Find where the given text appears and provide that cell's center as (x, y) coordinate. 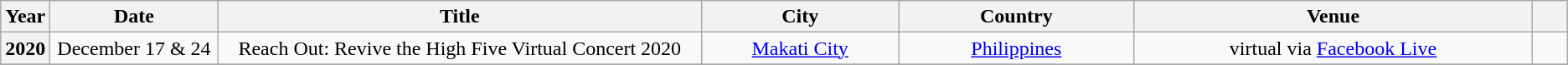
December 17 & 24 (134, 48)
City (800, 17)
Year (25, 17)
Reach Out: Revive the High Five Virtual Concert 2020 (459, 48)
Philippines (1017, 48)
virtual via Facebook Live (1333, 48)
2020 (25, 48)
Title (459, 17)
Country (1017, 17)
Date (134, 17)
Venue (1333, 17)
Makati City (800, 48)
